Provide the (x, y) coordinate of the cell's center where the given text is located.  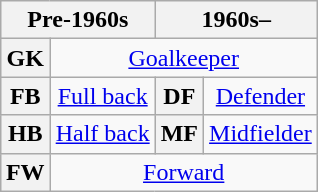
Pre-1960s (78, 20)
GK (25, 58)
MF (179, 134)
DF (179, 96)
FW (25, 172)
Midfielder (261, 134)
Full back (102, 96)
Defender (261, 96)
Goalkeeper (184, 58)
1960s– (236, 20)
Forward (184, 172)
Half back (102, 134)
FB (25, 96)
HB (25, 134)
